Provide the [x, y] coordinate of the cell's center where the given text is located.  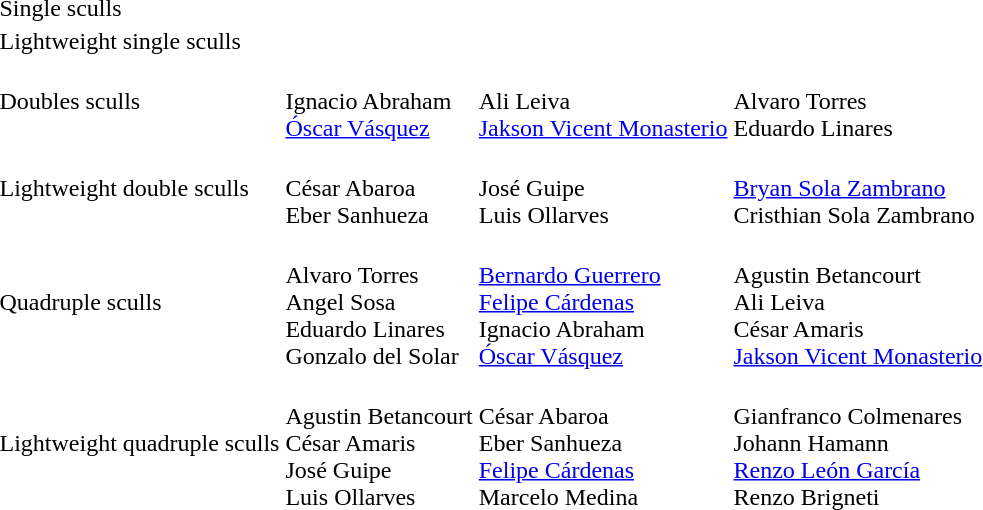
Ignacio AbrahamÓscar Vásquez [379, 101]
José GuipeLuis Ollarves [603, 188]
Ali LeivaJakson Vicent Monasterio [603, 101]
Bernardo GuerreroFelipe CárdenasIgnacio AbrahamÓscar Vásquez [603, 302]
César AbaroaEber Sanhueza [379, 188]
Alvaro TorresAngel SosaEduardo LinaresGonzalo del Solar [379, 302]
